Pinpoint the cell where the given text exists, returning its [x, y] midpoint coordinate. 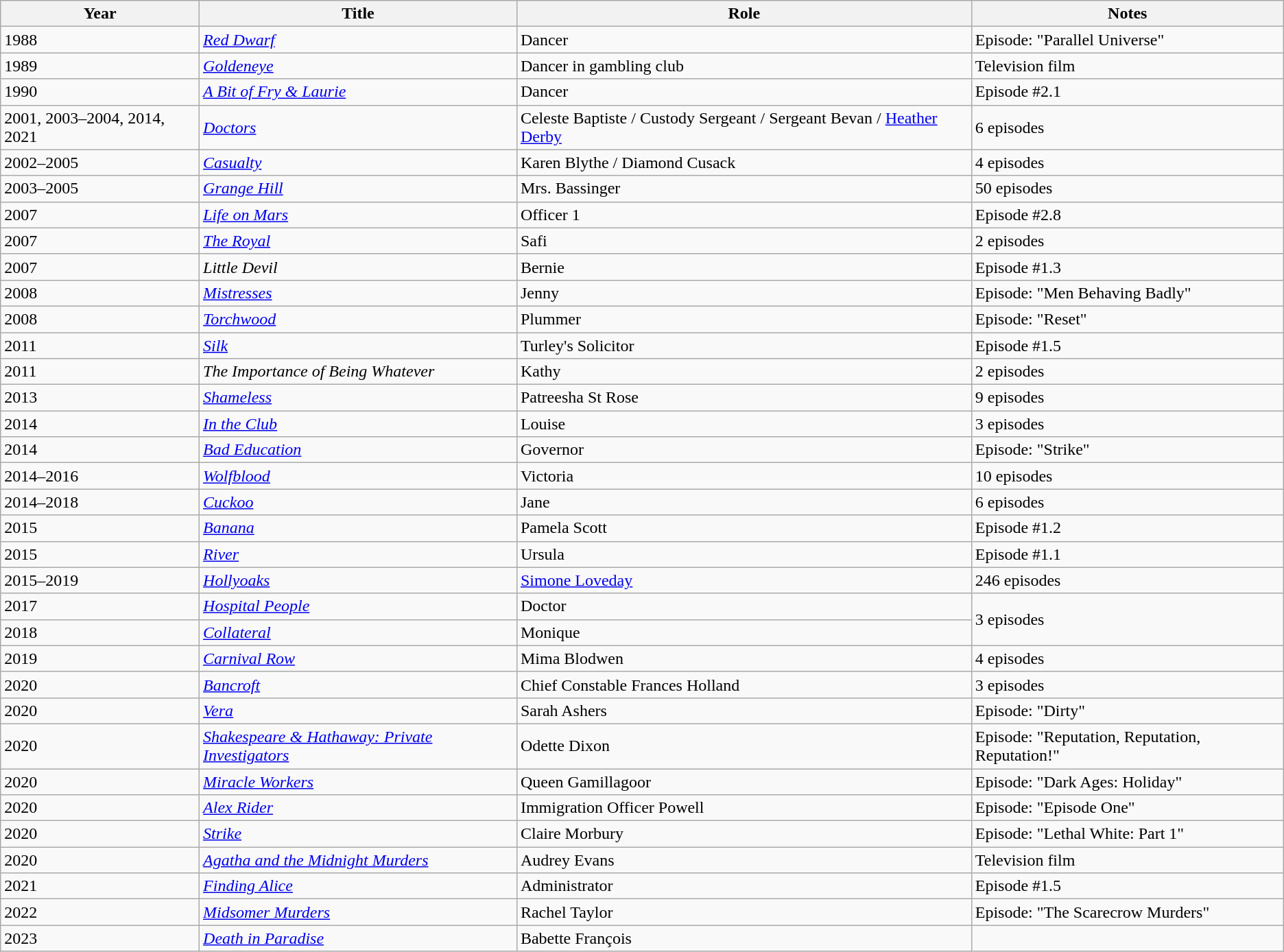
Episode: "Lethal White: Part 1" [1128, 834]
2014–2018 [100, 502]
The Importance of Being Whatever [358, 372]
Ursula [744, 554]
Audrey Evans [744, 860]
Episode: "Men Behaving Badly" [1128, 293]
Dancer in gambling club [744, 66]
Victoria [744, 476]
Chief Constable Frances Holland [744, 685]
Torchwood [358, 319]
Doctor [744, 606]
Grange Hill [358, 189]
9 episodes [1128, 398]
Governor [744, 450]
2015–2019 [100, 580]
Episode: "Strike" [1128, 450]
Episode #2.8 [1128, 215]
Safi [744, 241]
Hospital People [358, 606]
Episode: "Dirty" [1128, 711]
Carnival Row [358, 658]
Queen Gamillagoor [744, 781]
Celeste Baptiste / Custody Sergeant / Sergeant Bevan / Heather Derby [744, 128]
Episode #1.2 [1128, 528]
Claire Morbury [744, 834]
Babette François [744, 938]
Turley's Solicitor [744, 345]
Bancroft [358, 685]
In the Club [358, 424]
Doctors [358, 128]
10 episodes [1128, 476]
2023 [100, 938]
Jenny [744, 293]
Episode: "Dark Ages: Holiday" [1128, 781]
Midsomer Murders [358, 912]
Mima Blodwen [744, 658]
Finding Alice [358, 886]
Wolfblood [358, 476]
Odette Dixon [744, 746]
2001, 2003–2004, 2014, 2021 [100, 128]
Cuckoo [358, 502]
Little Devil [358, 267]
Bernie [744, 267]
Louise [744, 424]
1990 [100, 92]
Shakespeare & Hathaway: Private Investigators [358, 746]
Simone Loveday [744, 580]
Administrator [744, 886]
A Bit of Fry & Laurie [358, 92]
Karen Blythe / Diamond Cusack [744, 163]
Goldeneye [358, 66]
Agatha and the Midnight Murders [358, 860]
Episode #1.1 [1128, 554]
Rachel Taylor [744, 912]
Hollyoaks [358, 580]
Banana [358, 528]
Miracle Workers [358, 781]
Officer 1 [744, 215]
Kathy [744, 372]
Patreesha St Rose [744, 398]
Monique [744, 632]
2021 [100, 886]
Jane [744, 502]
2018 [100, 632]
Episode: "Episode One" [1128, 808]
2003–2005 [100, 189]
Episode #1.3 [1128, 267]
The Royal [358, 241]
Episode: "Reputation, Reputation, Reputation!" [1128, 746]
Death in Paradise [358, 938]
Episode: "The Scarecrow Murders" [1128, 912]
Silk [358, 345]
2017 [100, 606]
2002–2005 [100, 163]
Red Dwarf [358, 40]
1988 [100, 40]
Notes [1128, 14]
Episode: "Reset" [1128, 319]
Role [744, 14]
2019 [100, 658]
Casualty [358, 163]
Life on Mars [358, 215]
Episode: "Parallel Universe" [1128, 40]
Plummer [744, 319]
1989 [100, 66]
Shameless [358, 398]
2022 [100, 912]
Immigration Officer Powell [744, 808]
Vera [358, 711]
Collateral [358, 632]
50 episodes [1128, 189]
246 episodes [1128, 580]
2014–2016 [100, 476]
Mistresses [358, 293]
Bad Education [358, 450]
Mrs. Bassinger [744, 189]
Sarah Ashers [744, 711]
2013 [100, 398]
Title [358, 14]
River [358, 554]
Episode #2.1 [1128, 92]
Alex Rider [358, 808]
Year [100, 14]
Pamela Scott [744, 528]
Strike [358, 834]
